Provide the (x, y) coordinate of the cell's center where the given text is located.  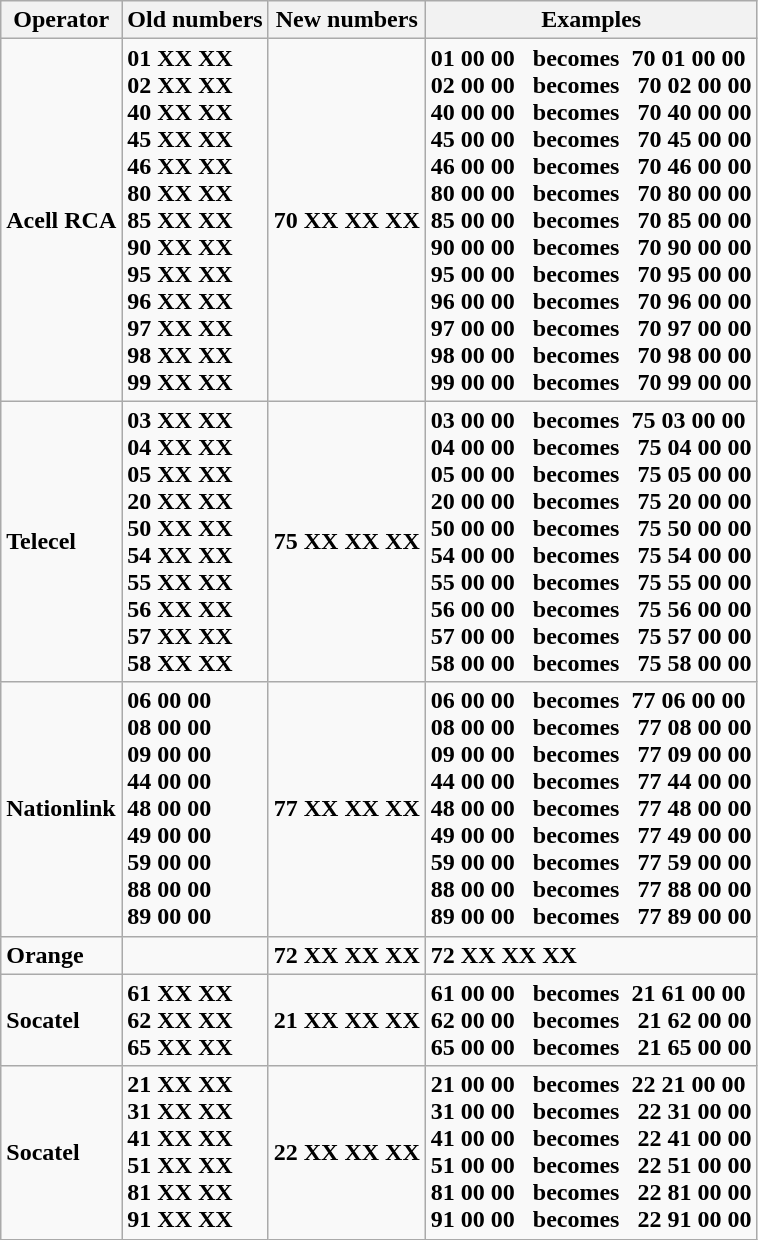
Orange (62, 955)
Telecel (62, 542)
06 00 0008 00 0009 00 0044 00 0048 00 0049 00 0059 00 0088 00 0089 00 00 (195, 809)
77 XX XX XX (346, 809)
New numbers (346, 20)
01 XX XX02 XX XX40 XX XX45 XX XX46 XX XX80 XX XX85 XX XX90 XX XX95 XX XX96 XX XX97 XX XX98 XX XX99 XX XX (195, 220)
Nationlink (62, 809)
Old numbers (195, 20)
22 XX XX XX (346, 1152)
03 XX XX04 XX XX05 XX XX20 XX XX50 XX XX54 XX XX55 XX XX56 XX XX57 XX XX58 XX XX (195, 542)
Operator (62, 20)
Acell RCA (62, 220)
61 00 00 becomes 21 61 00 0062 00 00 becomes 21 62 00 0065 00 00 becomes 21 65 00 00 (591, 1020)
75 XX XX XX (346, 542)
21 XX XX31 XX XX41 XX XX51 XX XX81 XX XX91 XX XX (195, 1152)
21 XX XX XX (346, 1020)
70 XX XX XX (346, 220)
61 XX XX62 XX XX65 XX XX (195, 1020)
Examples (591, 20)
